From the cell containing the given text, extract its center point as [X, Y] coordinate. 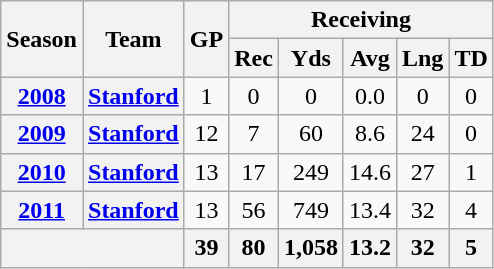
Season [42, 39]
749 [310, 210]
7 [254, 134]
TD [471, 58]
12 [206, 134]
2010 [42, 172]
GP [206, 39]
13.2 [370, 248]
24 [422, 134]
2009 [42, 134]
13.4 [370, 210]
39 [206, 248]
Avg [370, 58]
60 [310, 134]
Yds [310, 58]
5 [471, 248]
27 [422, 172]
Lng [422, 58]
17 [254, 172]
80 [254, 248]
249 [310, 172]
Team [133, 39]
1,058 [310, 248]
2011 [42, 210]
Rec [254, 58]
2008 [42, 96]
8.6 [370, 134]
56 [254, 210]
4 [471, 210]
0.0 [370, 96]
Receiving [362, 20]
14.6 [370, 172]
